Provide the (x, y) coordinate of the cell's center where the given text is located.  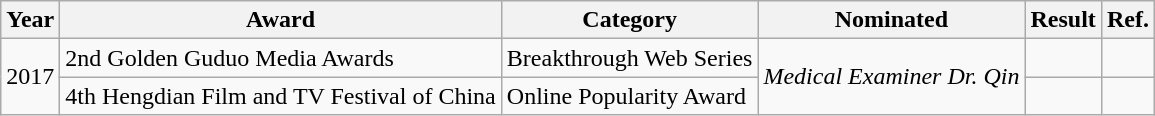
Medical Examiner Dr. Qin (892, 77)
Online Popularity Award (630, 96)
Year (30, 20)
4th Hengdian Film and TV Festival of China (280, 96)
Result (1063, 20)
Award (280, 20)
2nd Golden Guduo Media Awards (280, 58)
Nominated (892, 20)
Category (630, 20)
Breakthrough Web Series (630, 58)
2017 (30, 77)
Ref. (1128, 20)
